Locate the cell with the specified text and output its (x, y) center coordinate. 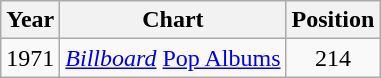
Billboard Pop Albums (173, 58)
Chart (173, 20)
Year (30, 20)
214 (333, 58)
Position (333, 20)
1971 (30, 58)
